Return (x, y) of the center of cell containing provided text 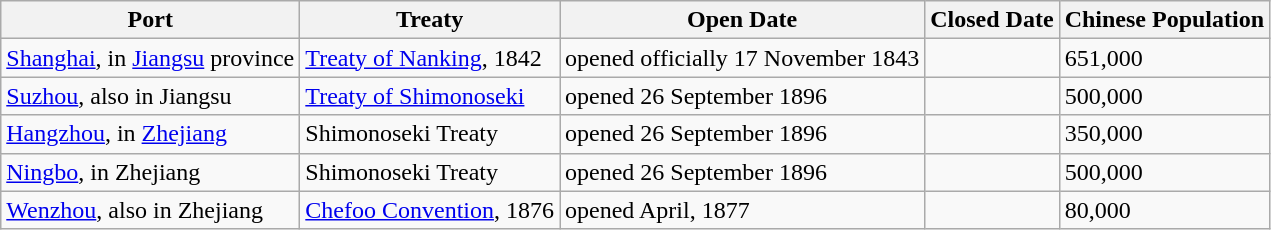
Treaty of Shimonoseki (430, 96)
Open Date (742, 20)
Chefoo Convention, 1876 (430, 210)
Wenzhou, also in Zhejiang (150, 210)
opened April, 1877 (742, 210)
Hangzhou, in Zhejiang (150, 134)
Ningbo, in Zhejiang (150, 172)
80,000 (1164, 210)
Closed Date (992, 20)
Suzhou, also in Jiangsu (150, 96)
Treaty (430, 20)
Shanghai, in Jiangsu province (150, 58)
651,000 (1164, 58)
Chinese Population (1164, 20)
opened officially 17 November 1843 (742, 58)
Treaty of Nanking, 1842 (430, 58)
350,000 (1164, 134)
Port (150, 20)
